Detect which cell encompasses the target text, then output its [x, y] center coordinate. 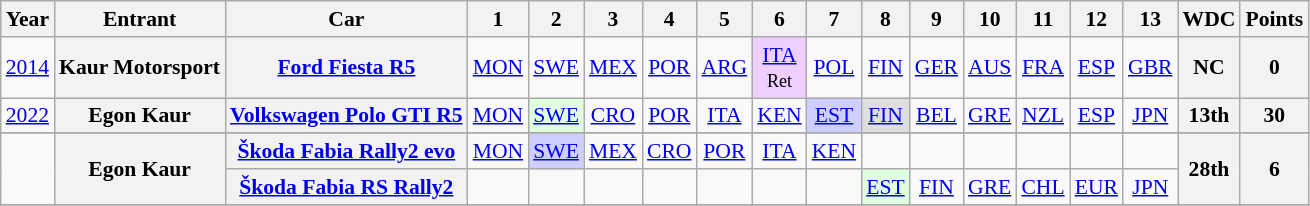
11 [1042, 19]
10 [990, 19]
EUR [1096, 187]
Entrant [140, 19]
FRA [1042, 68]
3 [613, 19]
Points [1274, 19]
2022 [28, 116]
NZL [1042, 116]
5 [725, 19]
2 [556, 19]
ARG [725, 68]
Kaur Motorsport [140, 68]
30 [1274, 116]
13 [1150, 19]
12 [1096, 19]
GER [936, 68]
Year [28, 19]
Volkswagen Polo GTI R5 [346, 116]
GBR [1150, 68]
1 [498, 19]
POL [834, 68]
Car [346, 19]
Ford Fiesta R5 [346, 68]
Škoda Fabia RS Rally2 [346, 187]
7 [834, 19]
AUS [990, 68]
28th [1210, 170]
4 [670, 19]
2014 [28, 68]
CHL [1042, 187]
NC [1210, 68]
13th [1210, 116]
9 [936, 19]
8 [886, 19]
ITARet [779, 68]
BEL [936, 116]
0 [1274, 68]
Škoda Fabia Rally2 evo [346, 152]
WDC [1210, 19]
